Locate the cell with the specified text and output its [x, y] center coordinate. 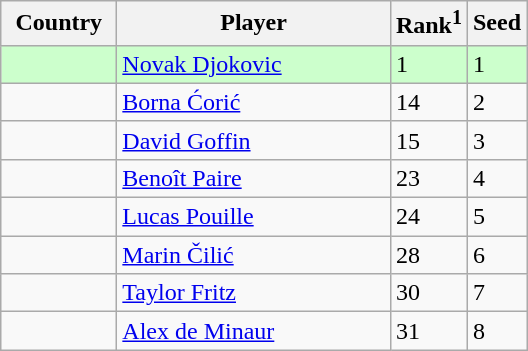
30 [428, 293]
3 [496, 140]
2 [496, 102]
5 [496, 217]
Rank1 [428, 24]
4 [496, 178]
Country [59, 24]
7 [496, 293]
Lucas Pouille [254, 217]
6 [496, 255]
Marin Čilić [254, 255]
23 [428, 178]
14 [428, 102]
28 [428, 255]
24 [428, 217]
Alex de Minaur [254, 331]
15 [428, 140]
Novak Djokovic [254, 64]
Seed [496, 24]
31 [428, 331]
Benoît Paire [254, 178]
8 [496, 331]
Borna Ćorić [254, 102]
Taylor Fritz [254, 293]
David Goffin [254, 140]
Player [254, 24]
